Locate the cell with the specified text and output its (X, Y) center coordinate. 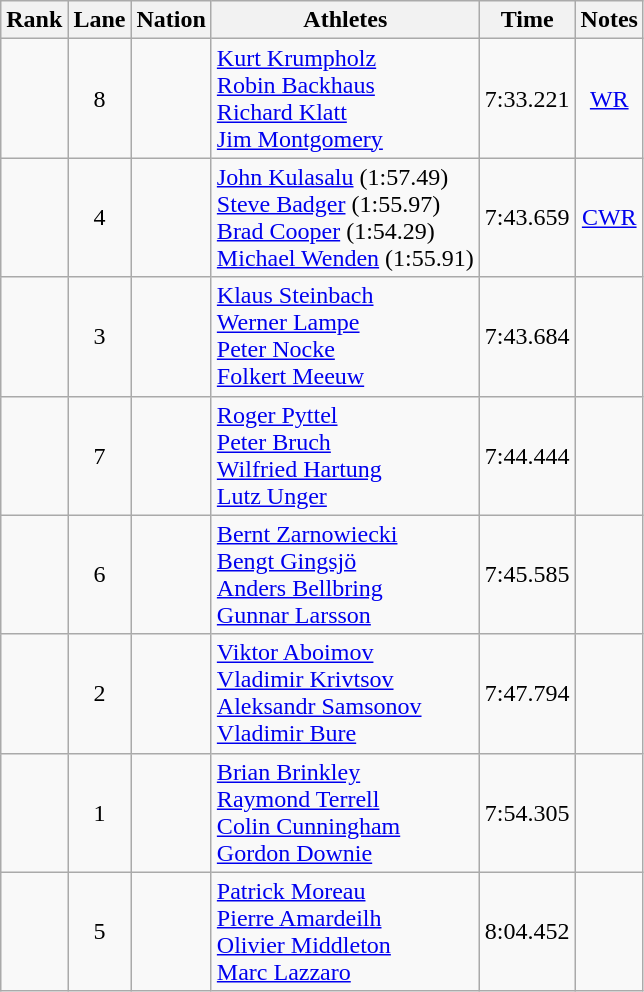
4 (100, 218)
8 (100, 98)
Kurt KrumpholzRobin BackhausRichard KlattJim Montgomery (345, 98)
2 (100, 694)
Time (527, 20)
7:33.221 (527, 98)
7:47.794 (527, 694)
Bernt ZarnowieckiBengt GingsjöAnders BellbringGunnar Larsson (345, 574)
3 (100, 336)
John Kulasalu (1:57.49)Steve Badger (1:55.97)Brad Cooper (1:54.29)Michael Wenden (1:55.91) (345, 218)
CWR (609, 218)
7:45.585 (527, 574)
Notes (609, 20)
Lane (100, 20)
1 (100, 812)
Athletes (345, 20)
Patrick MoreauPierre AmardeilhOlivier MiddletonMarc Lazzaro (345, 932)
5 (100, 932)
8:04.452 (527, 932)
7:54.305 (527, 812)
Viktor AboimovVladimir KrivtsovAleksandr SamsonovVladimir Bure (345, 694)
Nation (171, 20)
Brian BrinkleyRaymond TerrellColin CunninghamGordon Downie (345, 812)
7 (100, 456)
Klaus SteinbachWerner LampePeter NockeFolkert Meeuw (345, 336)
Rank (34, 20)
Roger PyttelPeter BruchWilfried HartungLutz Unger (345, 456)
6 (100, 574)
7:43.684 (527, 336)
7:43.659 (527, 218)
WR (609, 98)
7:44.444 (527, 456)
